Extract the [x, y] coordinate from the center of the cell holding the provided text.  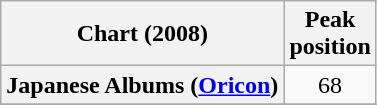
Japanese Albums (Oricon) [142, 85]
Peakposition [330, 34]
68 [330, 85]
Chart (2008) [142, 34]
